Identify which cell holds the provided text, then report its [X, Y] central coordinate. 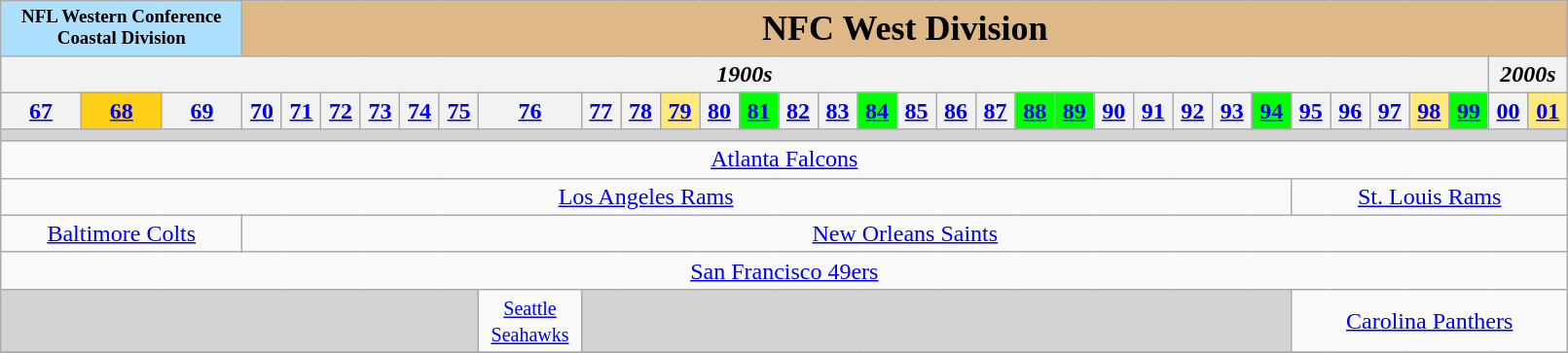
94 [1271, 111]
81 [759, 111]
78 [640, 111]
88 [1036, 111]
1900s [745, 74]
New Orleans Saints [905, 233]
91 [1152, 111]
90 [1113, 111]
99 [1470, 111]
82 [798, 111]
87 [995, 111]
96 [1351, 111]
01 [1548, 111]
97 [1390, 111]
79 [679, 111]
85 [917, 111]
NFL Western Conference Coastal Division [122, 28]
Los Angeles Rams [646, 196]
72 [341, 111]
84 [878, 111]
76 [529, 111]
Atlanta Falcons [784, 159]
St. Louis Rams [1430, 196]
2000s [1528, 74]
70 [263, 111]
69 [202, 111]
71 [302, 111]
83 [837, 111]
93 [1232, 111]
92 [1193, 111]
86 [956, 111]
67 [41, 111]
Baltimore Colts [122, 233]
98 [1429, 111]
95 [1312, 111]
73 [380, 111]
Carolina Panthers [1430, 321]
68 [121, 111]
NFC West Division [905, 28]
75 [459, 111]
00 [1509, 111]
74 [420, 111]
San Francisco 49ers [784, 270]
80 [720, 111]
77 [602, 111]
Seattle Seahawks [529, 321]
89 [1075, 111]
